Output the [x, y] coordinate of the center of the cell containing the given text.  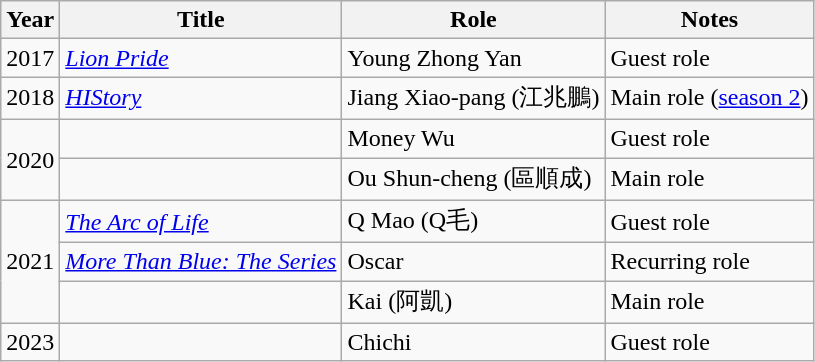
Money Wu [474, 138]
2017 [30, 58]
Title [201, 20]
The Arc of Life [201, 222]
Main role (season 2) [710, 98]
2020 [30, 160]
Year [30, 20]
Jiang Xiao-pang (江兆鵬) [474, 98]
Young Zhong Yan [474, 58]
2023 [30, 342]
Oscar [474, 262]
Kai (阿凱) [474, 302]
2021 [30, 262]
Lion Pride [201, 58]
Chichi [474, 342]
More Than Blue: The Series [201, 262]
Role [474, 20]
Ou Shun-cheng (區順成) [474, 180]
2018 [30, 98]
Notes [710, 20]
HIStory [201, 98]
Recurring role [710, 262]
Q Mao (Q毛) [474, 222]
